Scan for the cell matching the given text and deliver its [x, y] coordinate at center. 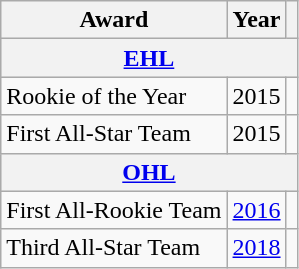
OHL [149, 172]
Award [114, 20]
First All-Star Team [114, 134]
EHL [149, 58]
2016 [256, 210]
First All-Rookie Team [114, 210]
Year [256, 20]
Third All-Star Team [114, 248]
2018 [256, 248]
Rookie of the Year [114, 96]
